For the text-containing cell, return its midpoint in [x, y] coordinate format. 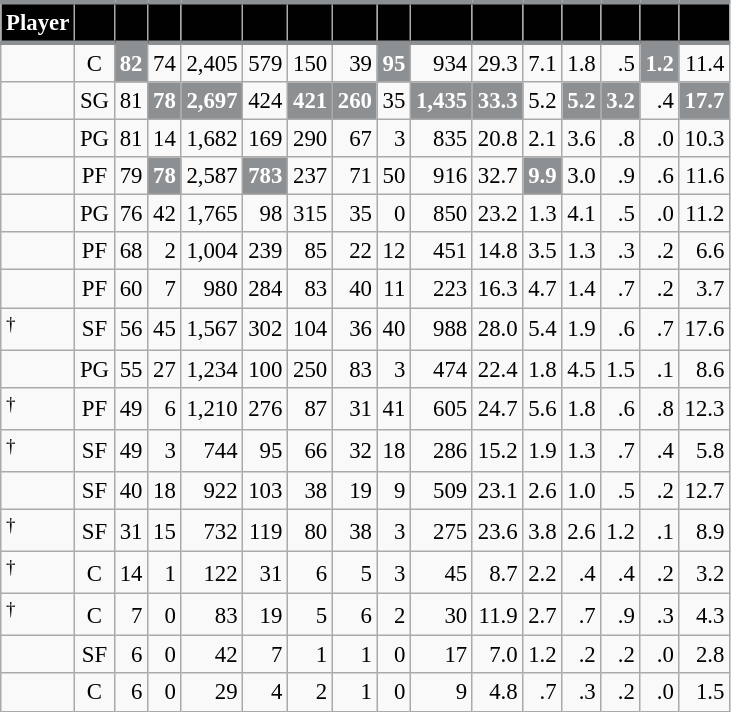
150 [310, 62]
4 [266, 693]
1,435 [442, 101]
421 [310, 101]
98 [266, 214]
32 [354, 451]
744 [212, 451]
732 [212, 530]
3.8 [542, 530]
250 [310, 369]
82 [130, 62]
100 [266, 369]
27 [164, 369]
55 [130, 369]
315 [310, 214]
276 [266, 408]
12.3 [704, 408]
39 [354, 62]
223 [442, 289]
302 [266, 329]
3.6 [582, 139]
4.3 [704, 615]
988 [442, 329]
835 [442, 139]
79 [130, 176]
275 [442, 530]
2,697 [212, 101]
33.3 [497, 101]
1,234 [212, 369]
122 [212, 573]
5.8 [704, 451]
916 [442, 176]
4.7 [542, 289]
14.8 [497, 251]
3.5 [542, 251]
579 [266, 62]
424 [266, 101]
2.8 [704, 655]
1,765 [212, 214]
922 [212, 491]
8.6 [704, 369]
1,004 [212, 251]
2.7 [542, 615]
32.7 [497, 176]
4.1 [582, 214]
11.2 [704, 214]
1.0 [582, 491]
783 [266, 176]
Player [38, 22]
7.0 [497, 655]
22 [354, 251]
17.6 [704, 329]
2,587 [212, 176]
56 [130, 329]
4.8 [497, 693]
76 [130, 214]
1,567 [212, 329]
20.8 [497, 139]
85 [310, 251]
67 [354, 139]
12.7 [704, 491]
3.7 [704, 289]
169 [266, 139]
30 [442, 615]
1.4 [582, 289]
29.3 [497, 62]
103 [266, 491]
15 [164, 530]
850 [442, 214]
104 [310, 329]
6.6 [704, 251]
24.7 [497, 408]
22.4 [497, 369]
474 [442, 369]
5.4 [542, 329]
239 [266, 251]
60 [130, 289]
1,682 [212, 139]
41 [394, 408]
36 [354, 329]
7.1 [542, 62]
12 [394, 251]
23.2 [497, 214]
9.9 [542, 176]
2.1 [542, 139]
8.7 [497, 573]
10.3 [704, 139]
87 [310, 408]
71 [354, 176]
284 [266, 289]
68 [130, 251]
451 [442, 251]
11.9 [497, 615]
4.5 [582, 369]
50 [394, 176]
509 [442, 491]
23.6 [497, 530]
8.9 [704, 530]
23.1 [497, 491]
980 [212, 289]
119 [266, 530]
SG [95, 101]
11.6 [704, 176]
3.0 [582, 176]
2,405 [212, 62]
237 [310, 176]
605 [442, 408]
29 [212, 693]
11 [394, 289]
28.0 [497, 329]
260 [354, 101]
934 [442, 62]
66 [310, 451]
17 [442, 655]
74 [164, 62]
286 [442, 451]
16.3 [497, 289]
5.6 [542, 408]
290 [310, 139]
15.2 [497, 451]
17.7 [704, 101]
11.4 [704, 62]
1,210 [212, 408]
80 [310, 530]
2.2 [542, 573]
